Search for the cell housing the specified text and yield its [x, y] center coordinate. 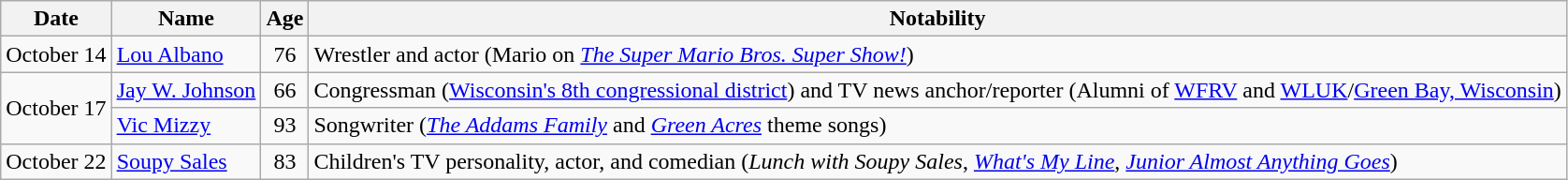
Vic Mizzy [186, 126]
Name [186, 19]
Lou Albano [186, 54]
76 [284, 54]
October 14 [56, 54]
Congressman (Wisconsin's 8th congressional district) and TV news anchor/reporter (Alumni of WFRV and WLUK/Green Bay, Wisconsin) [937, 90]
93 [284, 126]
October 17 [56, 108]
Children's TV personality, actor, and comedian (Lunch with Soupy Sales, What's My Line, Junior Almost Anything Goes) [937, 161]
Songwriter (The Addams Family and Green Acres theme songs) [937, 126]
Jay W. Johnson [186, 90]
October 22 [56, 161]
Age [284, 19]
Soupy Sales [186, 161]
Wrestler and actor (Mario on The Super Mario Bros. Super Show!) [937, 54]
Date [56, 19]
Notability [937, 19]
83 [284, 161]
66 [284, 90]
